Output the (x, y) coordinate of the center of the cell containing the given text.  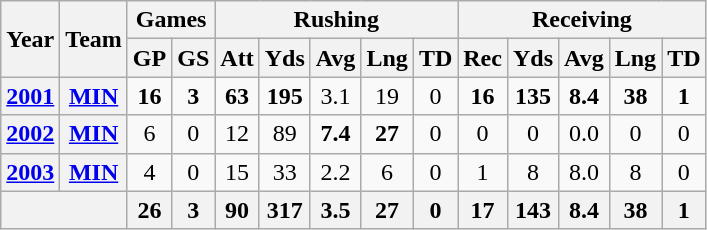
0.0 (584, 134)
2003 (30, 172)
3.5 (336, 210)
33 (284, 172)
63 (237, 96)
2.2 (336, 172)
4 (149, 172)
7.4 (336, 134)
2002 (30, 134)
2001 (30, 96)
Games (170, 20)
89 (284, 134)
Receiving (582, 20)
317 (284, 210)
3.1 (336, 96)
GP (149, 58)
15 (237, 172)
Year (30, 39)
19 (387, 96)
Att (237, 58)
195 (284, 96)
90 (237, 210)
Rec (483, 58)
135 (532, 96)
12 (237, 134)
143 (532, 210)
26 (149, 210)
Rushing (336, 20)
Team (94, 39)
GS (194, 58)
17 (483, 210)
8.0 (584, 172)
